Return the (X, Y) coordinate for the center point of the cell that contains the specified text.  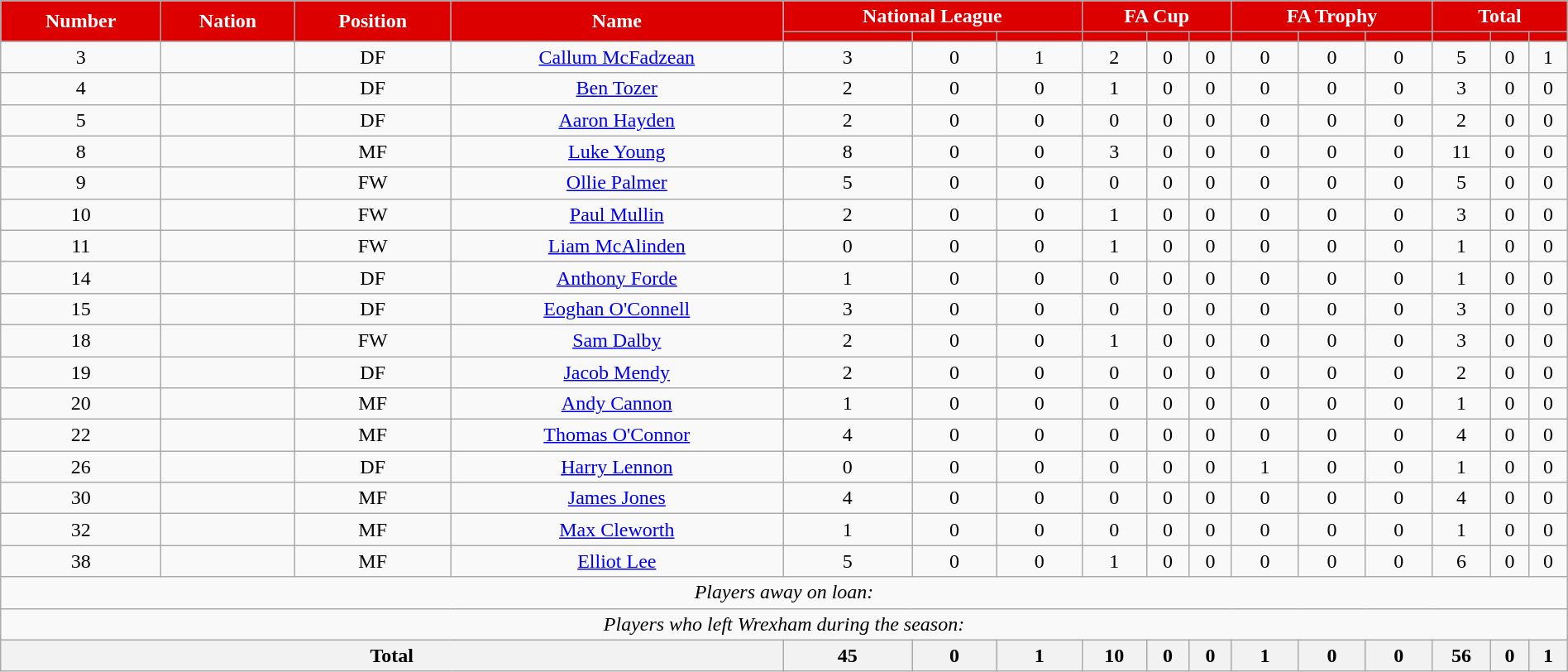
Number (81, 22)
30 (81, 498)
Nation (228, 22)
Position (372, 22)
Andy Cannon (617, 404)
26 (81, 467)
19 (81, 372)
Jacob Mendy (617, 372)
National League (933, 17)
Anthony Forde (617, 277)
Max Cleworth (617, 530)
Ben Tozer (617, 89)
14 (81, 277)
Paul Mullin (617, 214)
FA Cup (1156, 17)
6 (1462, 561)
18 (81, 340)
56 (1462, 655)
Eoghan O'Connell (617, 309)
Callum McFadzean (617, 57)
15 (81, 309)
20 (81, 404)
Name (617, 22)
9 (81, 183)
Players who left Wrexham during the season: (784, 624)
Harry Lennon (617, 467)
Players away on loan: (784, 593)
Thomas O'Connor (617, 435)
45 (848, 655)
22 (81, 435)
Aaron Hayden (617, 120)
32 (81, 530)
Sam Dalby (617, 340)
Luke Young (617, 151)
Elliot Lee (617, 561)
James Jones (617, 498)
38 (81, 561)
Ollie Palmer (617, 183)
Liam McAlinden (617, 246)
FA Trophy (1331, 17)
